Provide the [X, Y] coordinate of the cell's center where the given text is located.  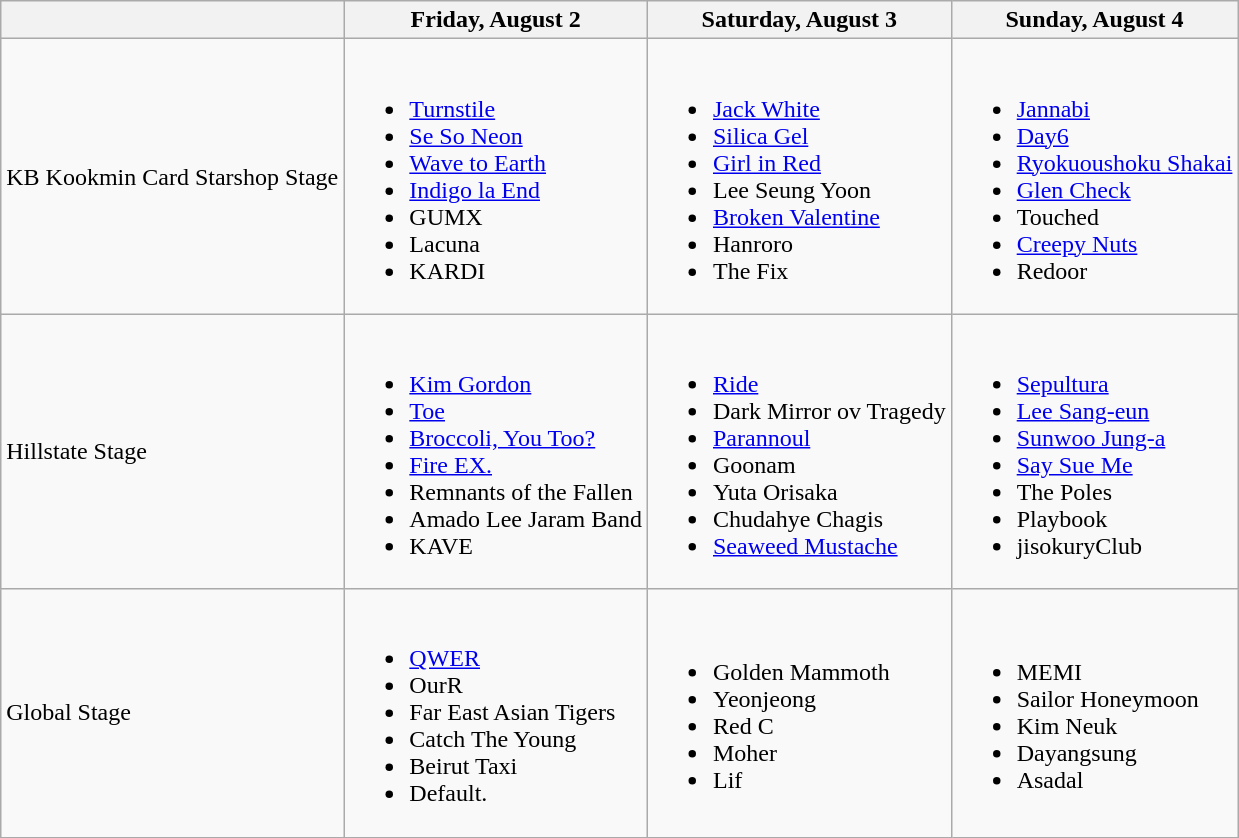
RideDark Mirror ov TragedyParannoulGoonamYuta OrisakaChudahye ChagisSeaweed Mustache [799, 452]
MEMISailor HoneymoonKim NeukDayangsungAsadal [1094, 713]
Kim GordonToeBroccoli, You Too?Fire EX.Remnants of the FallenAmado Lee Jaram BandKAVE [496, 452]
Saturday, August 3 [799, 20]
Hillstate Stage [172, 452]
Jack WhiteSilica GelGirl in RedLee Seung YoonBroken ValentineHanroroThe Fix [799, 176]
Global Stage [172, 713]
Friday, August 2 [496, 20]
Golden MammothYeonjeongRed CMoherLif [799, 713]
JannabiDay6Ryokuoushoku Shakai Glen CheckTouchedCreepy NutsRedoor [1094, 176]
KB Kookmin Card Starshop Stage [172, 176]
TurnstileSe So NeonWave to EarthIndigo la EndGUMXLacunaKARDI [496, 176]
QWEROurRFar East Asian TigersCatch The YoungBeirut TaxiDefault. [496, 713]
SepulturaLee Sang-eunSunwoo Jung-aSay Sue MeThe PolesPlaybookjisokuryClub [1094, 452]
Sunday, August 4 [1094, 20]
